For the text-containing cell, return its midpoint in (X, Y) coordinate format. 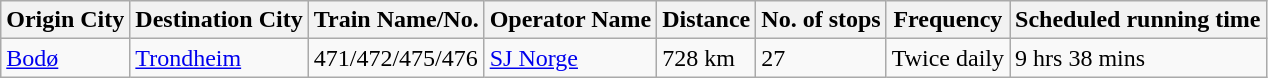
9 hrs 38 mins (1138, 58)
Origin City (66, 20)
728 km (706, 58)
Frequency (948, 20)
Distance (706, 20)
No. of stops (821, 20)
Scheduled running time (1138, 20)
Trondheim (219, 58)
Twice daily (948, 58)
Train Name/No. (396, 20)
471/472/475/476 (396, 58)
Operator Name (570, 20)
27 (821, 58)
Bodø (66, 58)
SJ Norge (570, 58)
Destination City (219, 20)
